Scan for the cell matching the given text and deliver its [X, Y] coordinate at center. 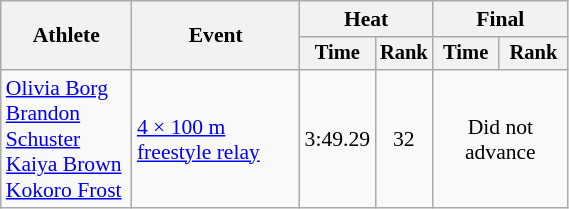
Heat [366, 19]
32 [404, 139]
Final [500, 19]
3:49.29 [338, 139]
Olivia BorgBrandon Schuster Kaiya Brown Kokoro Frost [66, 139]
Event [216, 36]
Athlete [66, 36]
Did not advance [500, 139]
4 × 100 m freestyle relay [216, 139]
